Determine the (X, Y) coordinate at the center of the cell enclosing the given text.  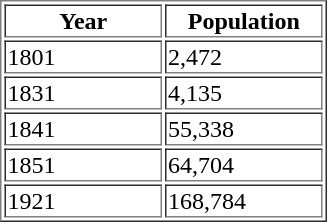
1801 (83, 56)
55,338 (244, 128)
4,135 (244, 92)
1851 (83, 164)
1921 (83, 200)
1841 (83, 128)
Year (83, 20)
2,472 (244, 56)
168,784 (244, 200)
1831 (83, 92)
Population (244, 20)
64,704 (244, 164)
